Return the (X, Y) coordinate for the center point of the cell that contains the specified text.  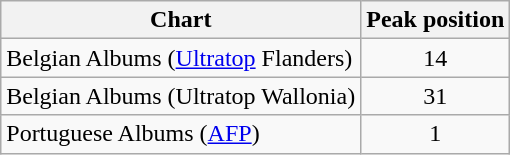
31 (436, 96)
1 (436, 134)
14 (436, 58)
Portuguese Albums (AFP) (181, 134)
Belgian Albums (Ultratop Wallonia) (181, 96)
Chart (181, 20)
Peak position (436, 20)
Belgian Albums (Ultratop Flanders) (181, 58)
